Scan for the cell matching the given text and deliver its [X, Y] coordinate at center. 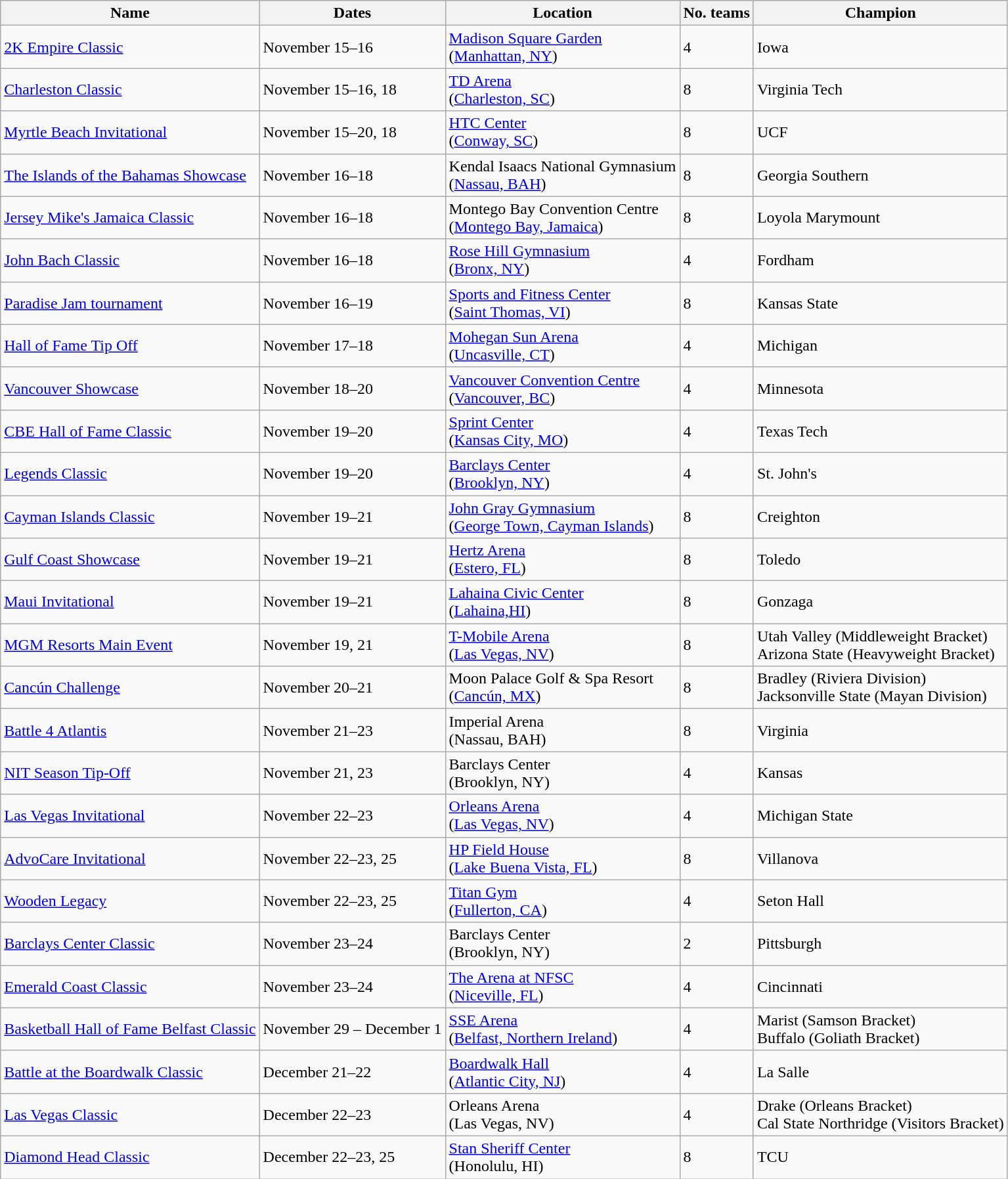
HTC Center (Conway, SC) [562, 133]
Kansas [880, 773]
MGM Resorts Main Event [130, 645]
HP Field House (Lake Buena Vista, FL) [562, 859]
December 21–22 [352, 1071]
John Gray Gymnasium (George Town, Cayman Islands) [562, 516]
Stan Sheriff Center (Honolulu, HI) [562, 1157]
Fordham [880, 260]
December 22–23 [352, 1115]
November 17–18 [352, 345]
The Arena at NFSC (Niceville, FL) [562, 986]
Utah Valley (Middleweight Bracket)Arizona State (Heavyweight Bracket) [880, 645]
Drake (Orleans Bracket)Cal State Northridge (Visitors Bracket) [880, 1115]
No. teams [716, 13]
Gulf Coast Showcase [130, 559]
Jersey Mike's Jamaica Classic [130, 218]
Creighton [880, 516]
Mohegan Sun Arena (Uncasville, CT) [562, 345]
November 20–21 [352, 688]
2 [716, 944]
Legends Classic [130, 474]
November 21, 23 [352, 773]
Marist (Samson Bracket)Buffalo (Goliath Bracket) [880, 1029]
Wooden Legacy [130, 901]
Cayman Islands Classic [130, 516]
Battle at the Boardwalk Classic [130, 1071]
Gonzaga [880, 603]
Moon Palace Golf & Spa Resort (Cancún, MX) [562, 688]
Cincinnati [880, 986]
Las Vegas Invitational [130, 815]
Montego Bay Convention Centre (Montego Bay, Jamaica) [562, 218]
November 15–16 [352, 47]
2K Empire Classic [130, 47]
Titan Gym (Fullerton, CA) [562, 901]
Las Vegas Classic [130, 1115]
Michigan [880, 345]
NIT Season Tip-Off [130, 773]
St. John's [880, 474]
November 16–19 [352, 303]
Iowa [880, 47]
Sports and Fitness Center (Saint Thomas, VI) [562, 303]
Madison Square Garden (Manhattan, NY) [562, 47]
Vancouver Showcase [130, 389]
Minnesota [880, 389]
Boardwalk Hall(Atlantic City, NJ) [562, 1071]
November 21–23 [352, 730]
Location [562, 13]
Basketball Hall of Fame Belfast Classic [130, 1029]
TD Arena (Charleston, SC) [562, 89]
Name [130, 13]
Pittsburgh [880, 944]
Cancún Challenge [130, 688]
November 15–20, 18 [352, 133]
Battle 4 Atlantis [130, 730]
T-Mobile Arena (Las Vegas, NV) [562, 645]
Seton Hall [880, 901]
La Salle [880, 1071]
John Bach Classic [130, 260]
Bradley (Riviera Division)Jacksonville State (Mayan Division) [880, 688]
TCU [880, 1157]
November 29 – December 1 [352, 1029]
SSE Arena (Belfast, Northern Ireland) [562, 1029]
Toledo [880, 559]
Kansas State [880, 303]
Georgia Southern [880, 175]
Charleston Classic [130, 89]
Emerald Coast Classic [130, 986]
Villanova [880, 859]
Michigan State [880, 815]
Barclays Center Classic [130, 944]
December 22–23, 25 [352, 1157]
AdvoCare Invitational [130, 859]
Dates [352, 13]
The Islands of the Bahamas Showcase [130, 175]
CBE Hall of Fame Classic [130, 431]
Hertz Arena (Estero, FL) [562, 559]
November 15–16, 18 [352, 89]
Paradise Jam tournament [130, 303]
Sprint Center (Kansas City, MO) [562, 431]
Diamond Head Classic [130, 1157]
Vancouver Convention Centre (Vancouver, BC) [562, 389]
Imperial Arena (Nassau, BAH) [562, 730]
Champion [880, 13]
Lahaina Civic Center (Lahaina,HI) [562, 603]
November 18–20 [352, 389]
Maui Invitational [130, 603]
November 22–23 [352, 815]
Virginia [880, 730]
Texas Tech [880, 431]
Rose Hill Gymnasium (Bronx, NY) [562, 260]
Loyola Marymount [880, 218]
UCF [880, 133]
Virginia Tech [880, 89]
Kendal Isaacs National Gymnasium (Nassau, BAH) [562, 175]
November 19, 21 [352, 645]
Hall of Fame Tip Off [130, 345]
Myrtle Beach Invitational [130, 133]
